Find where the given text appears and provide that cell's center as [X, Y] coordinate. 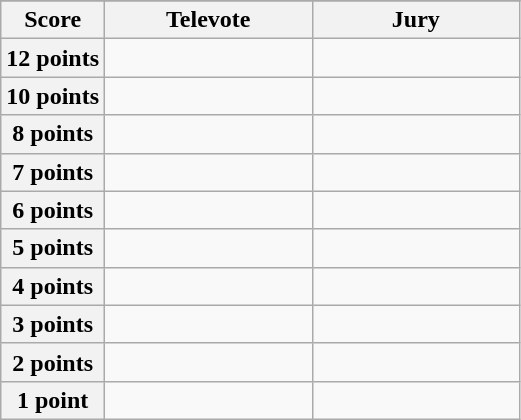
6 points [53, 210]
12 points [53, 58]
10 points [53, 96]
4 points [53, 286]
Televote [209, 20]
Score [53, 20]
7 points [53, 172]
Jury [416, 20]
8 points [53, 134]
2 points [53, 362]
5 points [53, 248]
1 point [53, 400]
3 points [53, 324]
